Return the (X, Y) coordinate for the center point of the cell that contains the specified text.  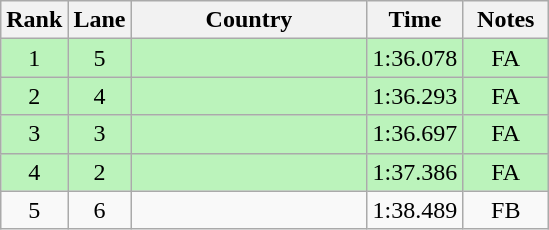
6 (100, 210)
1:38.489 (415, 210)
Rank (34, 20)
Lane (100, 20)
1:36.078 (415, 58)
1 (34, 58)
1:37.386 (415, 172)
1:36.293 (415, 96)
FB (506, 210)
Country (249, 20)
Time (415, 20)
Notes (506, 20)
1:36.697 (415, 134)
